Scan for the cell matching the given text and deliver its [x, y] coordinate at center. 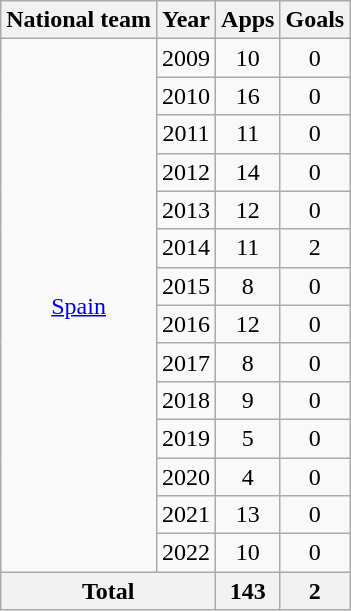
14 [248, 172]
16 [248, 96]
13 [248, 515]
2013 [186, 210]
2015 [186, 286]
2012 [186, 172]
Goals [315, 20]
4 [248, 477]
9 [248, 400]
143 [248, 591]
5 [248, 438]
Apps [248, 20]
2021 [186, 515]
National team [79, 20]
2017 [186, 362]
2019 [186, 438]
2022 [186, 553]
2014 [186, 248]
Year [186, 20]
2018 [186, 400]
2009 [186, 58]
Spain [79, 306]
2010 [186, 96]
Total [108, 591]
2020 [186, 477]
2011 [186, 134]
2016 [186, 324]
